Extract the (x, y) coordinate from the center of the cell holding the provided text.  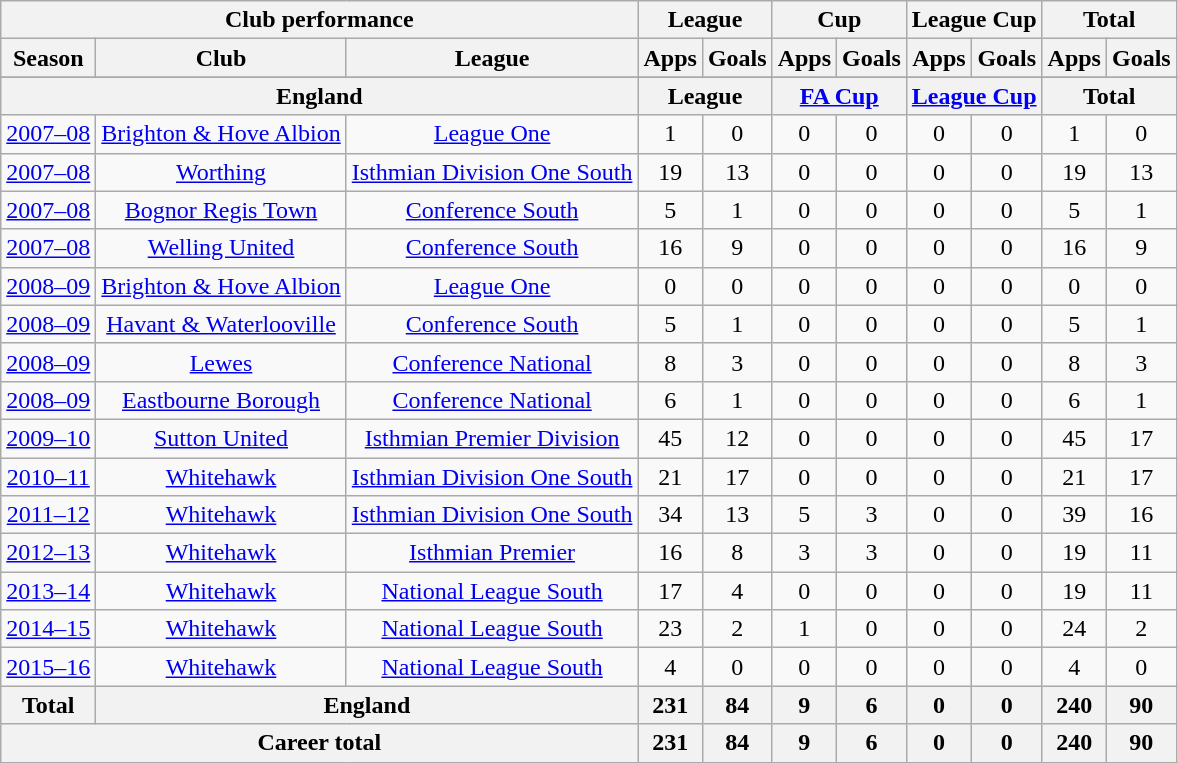
FA Cup (839, 96)
34 (670, 515)
Sutton United (221, 438)
Isthmian Premier Division (492, 438)
Season (48, 58)
Lewes (221, 362)
Havant & Waterlooville (221, 324)
2009–10 (48, 438)
Worthing (221, 172)
Career total (320, 743)
2013–14 (48, 591)
Club performance (320, 20)
2012–13 (48, 553)
2011–12 (48, 515)
Eastbourne Borough (221, 400)
Welling United (221, 248)
Isthmian Premier (492, 553)
2014–15 (48, 629)
24 (1074, 629)
23 (670, 629)
39 (1074, 515)
Cup (839, 20)
Bognor Regis Town (221, 210)
12 (737, 438)
Club (221, 58)
2010–11 (48, 477)
2015–16 (48, 667)
